Detect which cell encompasses the target text, then output its (X, Y) center coordinate. 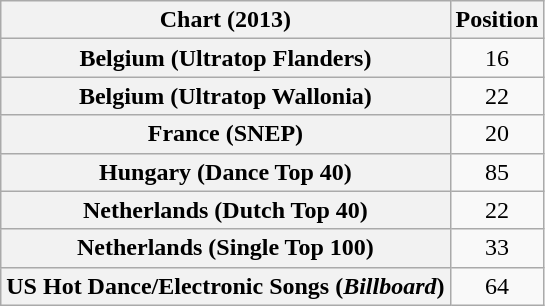
Hungary (Dance Top 40) (226, 172)
Netherlands (Single Top 100) (226, 248)
US Hot Dance/Electronic Songs (Billboard) (226, 286)
20 (497, 134)
64 (497, 286)
Belgium (Ultratop Wallonia) (226, 96)
85 (497, 172)
Position (497, 20)
Chart (2013) (226, 20)
33 (497, 248)
Belgium (Ultratop Flanders) (226, 58)
France (SNEP) (226, 134)
Netherlands (Dutch Top 40) (226, 210)
16 (497, 58)
